Capture the cell that displays the provided text and extract its [x, y] central coordinate. 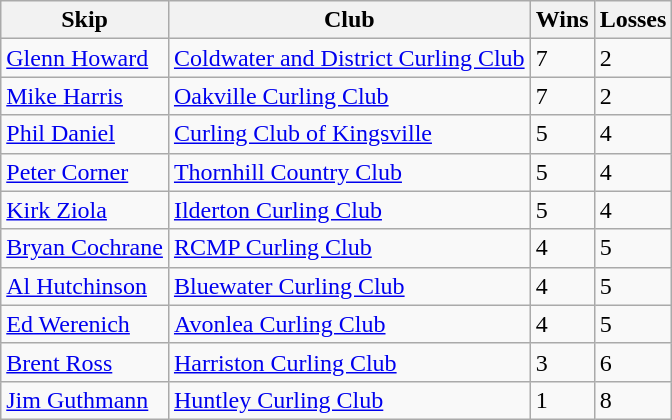
Brent Ross [85, 362]
Al Hutchinson [85, 286]
Phil Daniel [85, 134]
Bryan Cochrane [85, 248]
Curling Club of Kingsville [349, 134]
1 [562, 400]
RCMP Curling Club [349, 248]
Peter Corner [85, 172]
6 [633, 362]
Huntley Curling Club [349, 400]
Coldwater and District Curling Club [349, 58]
Bluewater Curling Club [349, 286]
Jim Guthmann [85, 400]
Ed Werenich [85, 324]
Mike Harris [85, 96]
Losses [633, 20]
Wins [562, 20]
Harriston Curling Club [349, 362]
3 [562, 362]
8 [633, 400]
Avonlea Curling Club [349, 324]
Oakville Curling Club [349, 96]
Skip [85, 20]
Kirk Ziola [85, 210]
Thornhill Country Club [349, 172]
Glenn Howard [85, 58]
Club [349, 20]
Ilderton Curling Club [349, 210]
